From the cell containing the given text, extract its center point as [X, Y] coordinate. 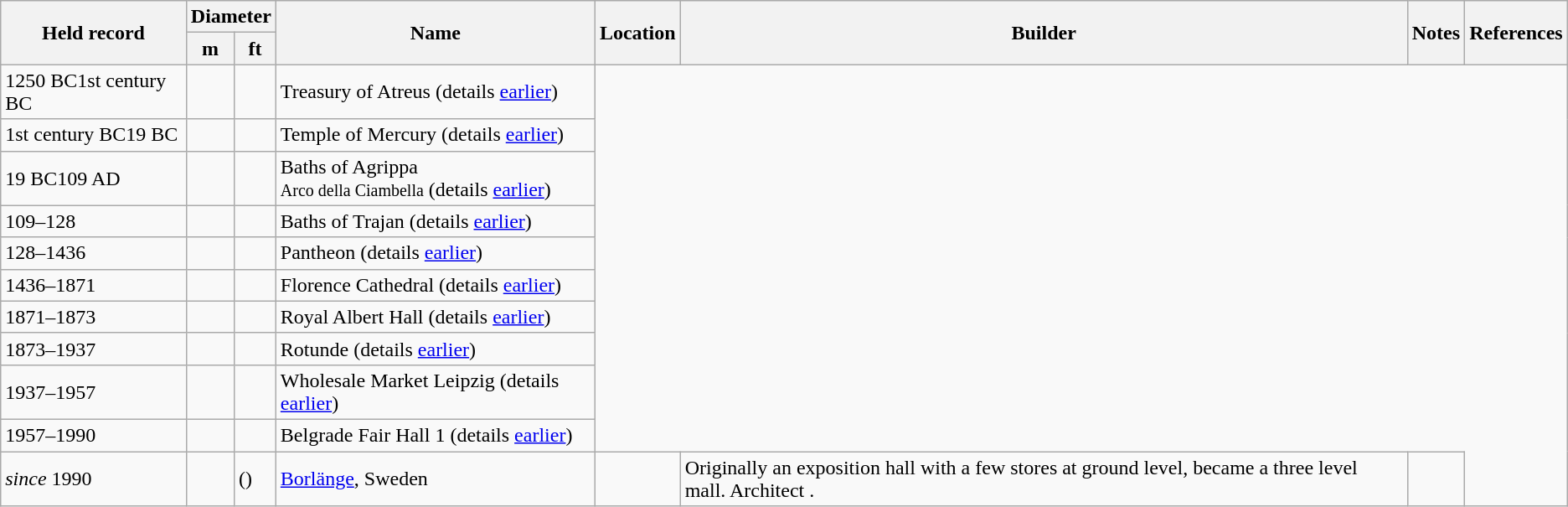
1st century BC19 BC [94, 135]
Rotunde (details earlier) [436, 349]
Royal Albert Hall (details earlier) [436, 317]
1436–1871 [94, 285]
128–1436 [94, 253]
Treasury of Atreus (details earlier) [436, 92]
19 BC109 AD [94, 178]
Borlänge, Sweden [436, 478]
Baths of Trajan (details earlier) [436, 221]
Florence Cathedral (details earlier) [436, 285]
Pantheon (details earlier) [436, 253]
References [1516, 33]
ft [255, 49]
Baths of AgrippaArco della Ciambella (details earlier) [436, 178]
Wholesale Market Leipzig (details earlier) [436, 392]
Temple of Mercury (details earlier) [436, 135]
since 1990 [94, 478]
Builder [1044, 33]
1937–1957 [94, 392]
Name [436, 33]
1871–1873 [94, 317]
Location [637, 33]
1873–1937 [94, 349]
Notes [1436, 33]
Held record [94, 33]
m [209, 49]
1250 BC1st century BC [94, 92]
109–128 [94, 221]
Originally an exposition hall with a few stores at ground level, became a three level mall. Architect . [1044, 478]
() [255, 478]
1957–1990 [94, 435]
Belgrade Fair Hall 1 (details earlier) [436, 435]
Diameter [231, 17]
